Locate the cell with the specified text and output its (X, Y) center coordinate. 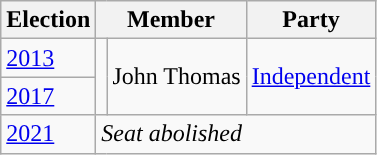
Seat abolished (236, 134)
Independent (311, 77)
John Thomas (176, 77)
Election (48, 20)
2017 (48, 96)
2013 (48, 58)
Member (171, 20)
2021 (48, 134)
Party (311, 20)
